Pinpoint the cell where the given text exists, returning its [x, y] midpoint coordinate. 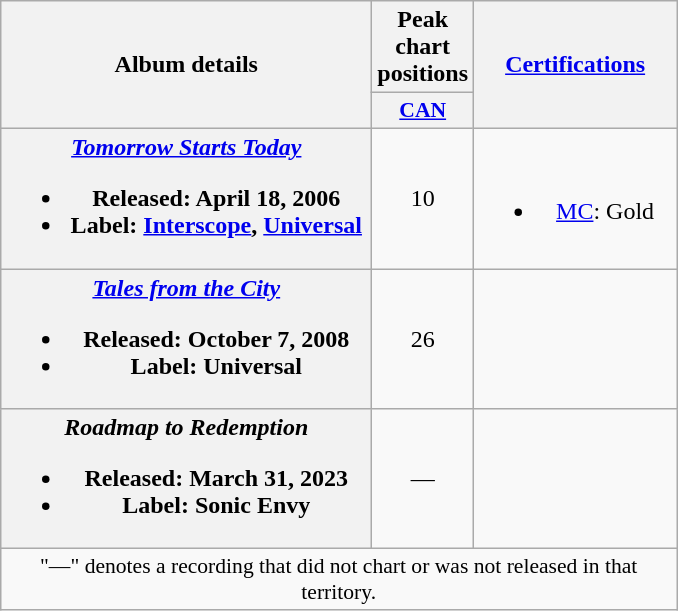
MC: Gold [576, 198]
Album details [186, 65]
Tales from the CityReleased: October 7, 2008Label: Universal [186, 338]
CAN [423, 111]
Tomorrow Starts TodayReleased: April 18, 2006Label: Interscope, Universal [186, 198]
Certifications [576, 65]
10 [423, 198]
— [423, 479]
Roadmap to RedemptionReleased: March 31, 2023Label: Sonic Envy [186, 479]
Peak chart positions [423, 47]
"—" denotes a recording that did not chart or was not released in that territory. [339, 580]
26 [423, 338]
